Detect which cell encompasses the target text, then output its [x, y] center coordinate. 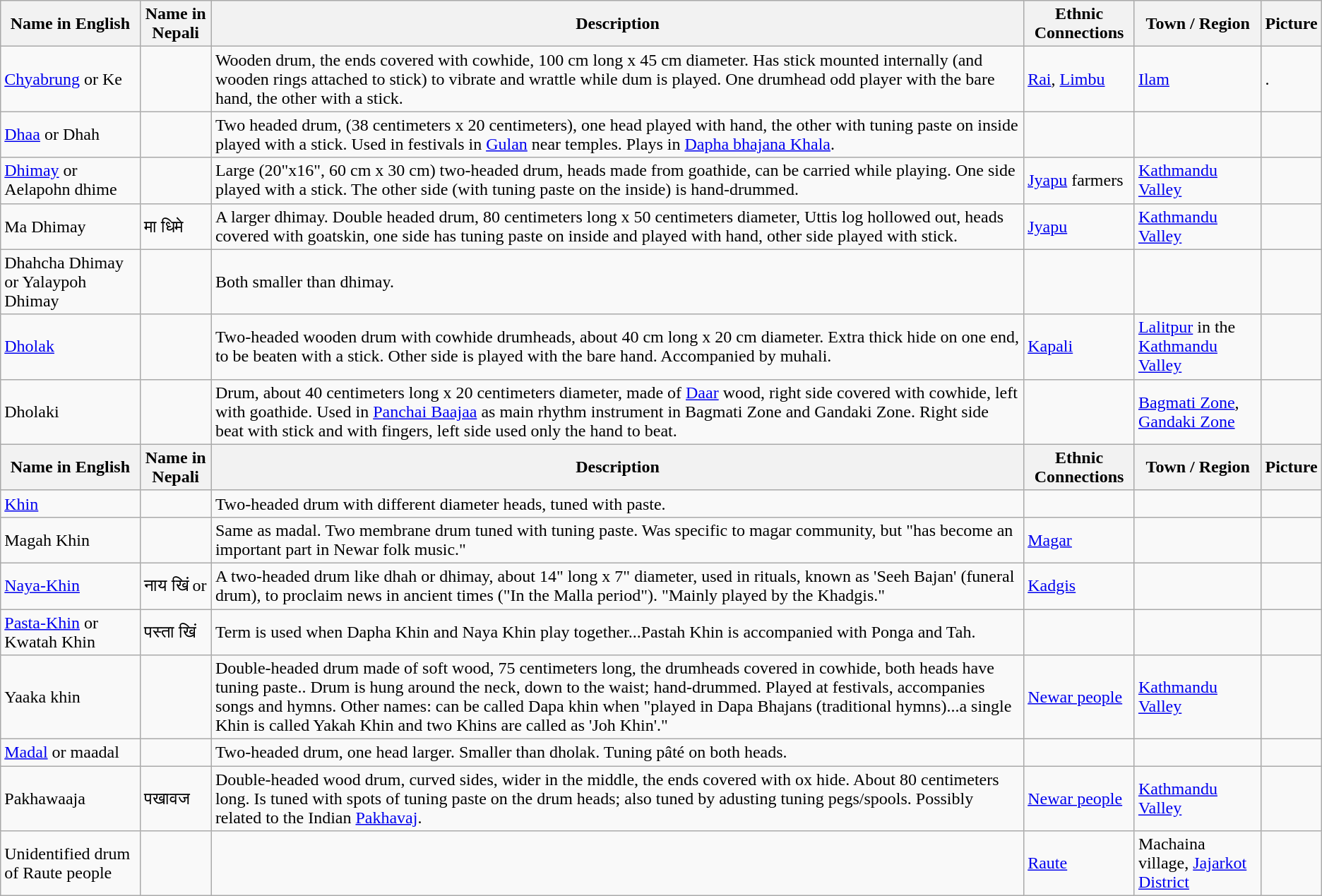
Magar [1079, 539]
Same as madal. Two membrane drum tuned with tuning paste. Was specific to magar community, but "has become an important part in Newar folk music." [617, 539]
. [1291, 79]
Pakhawaaja [71, 799]
नाय खिं or [175, 586]
Unidentified drum of Raute people [71, 864]
Pasta-Khin or Kwatah Khin [71, 631]
Two-headed drum with different diameter heads, tuned with paste. [617, 503]
Jyapu farmers [1079, 181]
मा धिमे [175, 226]
पखावज [175, 799]
Chyabrung or Ke [71, 79]
Naya-Khin [71, 586]
Both smaller than dhimay. [617, 282]
Madal or maadal [71, 753]
Dholaki [71, 412]
Ilam [1198, 79]
Kadgis [1079, 586]
Machaina village, Jajarkot District [1198, 864]
Dhahcha Dhimay or Yalaypoh Dhimay [71, 282]
Dholak [71, 347]
Two-headed drum, one head larger. Smaller than dholak. Tuning pâté on both heads. [617, 753]
Ma Dhimay [71, 226]
Raute [1079, 864]
Bagmati Zone, Gandaki Zone [1198, 412]
Khin [71, 503]
Yaaka khin [71, 698]
Magah Khin [71, 539]
Term is used when Dapha Khin and Naya Khin play together...Pastah Khin is accompanied with Ponga and Tah. [617, 631]
Rai, Limbu [1079, 79]
Dhaa or Dhah [71, 134]
Jyapu [1079, 226]
Dhimay or Aelapohn dhime [71, 181]
Lalitpur in the Kathmandu Valley [1198, 347]
पस्ता खिं [175, 631]
Kapali [1079, 347]
